Return (X, Y) of the center of cell containing provided text 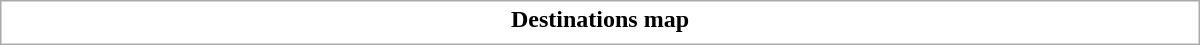
Destinations map (600, 19)
